Determine the (x, y) coordinate at the center of the cell enclosing the given text.  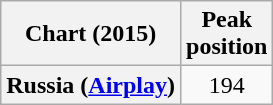
194 (227, 85)
Peakposition (227, 34)
Russia (Airplay) (91, 85)
Chart (2015) (91, 34)
